Extract the [X, Y] coordinate from the center of the cell holding the provided text.  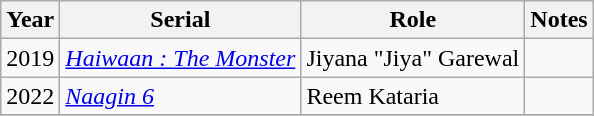
Reem Kataria [413, 96]
Role [413, 20]
Serial [180, 20]
2022 [30, 96]
Haiwaan : The Monster [180, 58]
Jiyana "Jiya" Garewal [413, 58]
Notes [559, 20]
Naagin 6 [180, 96]
2019 [30, 58]
Year [30, 20]
